Capture the cell that displays the provided text and extract its (X, Y) central coordinate. 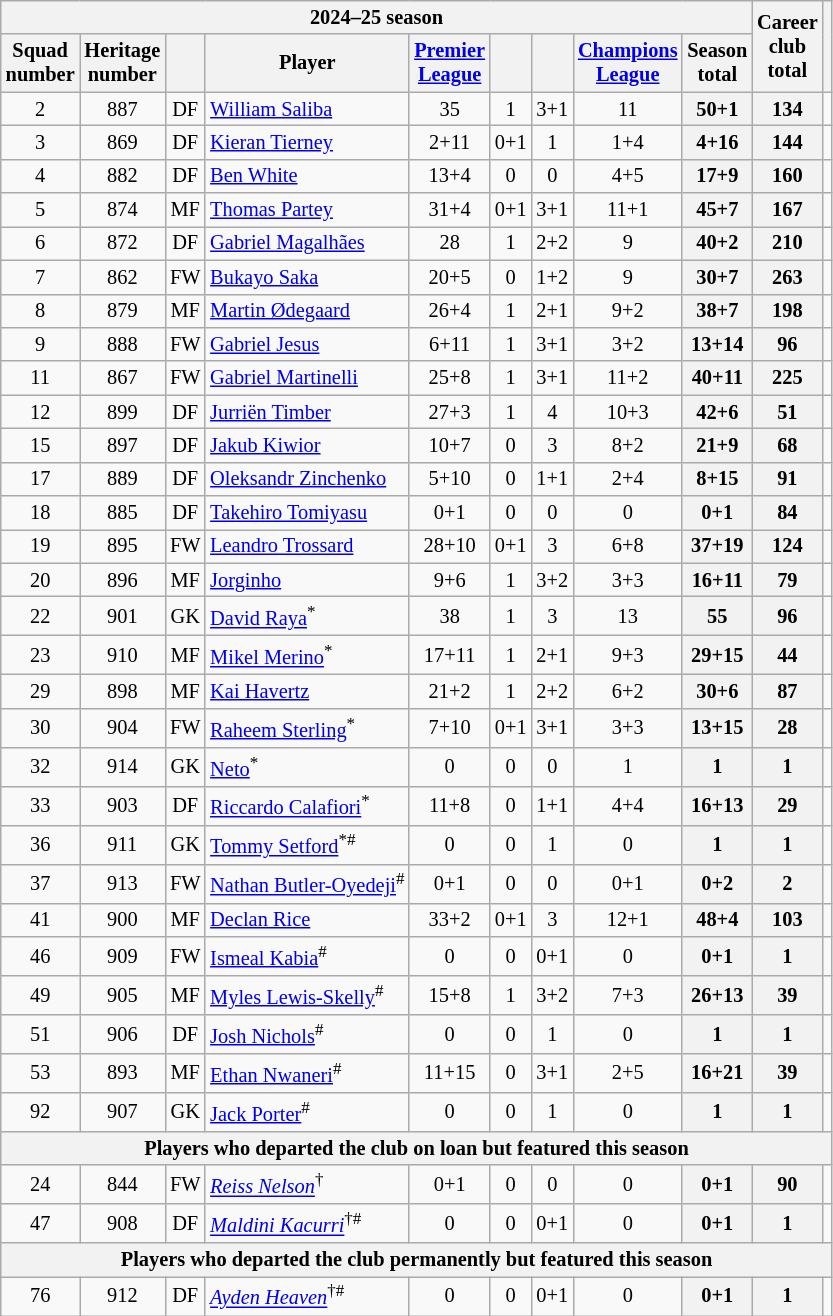
2+11 (450, 142)
9+3 (628, 654)
38 (450, 616)
124 (787, 546)
Players who departed the club on loan but featured this season (416, 1148)
882 (123, 176)
41 (40, 920)
4+4 (628, 806)
31+4 (450, 210)
22 (40, 616)
48+4 (717, 920)
37 (40, 884)
33+2 (450, 920)
103 (787, 920)
909 (123, 956)
Heritagenumber (123, 63)
Jorginho (307, 580)
198 (787, 311)
Riccardo Calafiori* (307, 806)
Takehiro Tomiyasu (307, 513)
910 (123, 654)
37+19 (717, 546)
2024–25 season (376, 17)
0+2 (717, 884)
23 (40, 654)
11+1 (628, 210)
Mikel Merino* (307, 654)
Nathan Butler-Oyedeji# (307, 884)
1+2 (552, 277)
Kieran Tierney (307, 142)
29+15 (717, 654)
903 (123, 806)
896 (123, 580)
William Saliba (307, 109)
Ethan Nwaneri# (307, 1072)
5 (40, 210)
30+6 (717, 691)
91 (787, 479)
9+6 (450, 580)
912 (123, 1296)
ChampionsLeague (628, 63)
144 (787, 142)
38+7 (717, 311)
Ayden Heaven†# (307, 1296)
5+10 (450, 479)
862 (123, 277)
Kai Havertz (307, 691)
893 (123, 1072)
32 (40, 766)
7 (40, 277)
899 (123, 412)
1+4 (628, 142)
Seasontotal (717, 63)
2+4 (628, 479)
Ismeal Kabia# (307, 956)
Ben White (307, 176)
134 (787, 109)
6 (40, 243)
Declan Rice (307, 920)
Oleksandr Zinchenko (307, 479)
225 (787, 378)
Reiss Nelson† (307, 1184)
79 (787, 580)
6+11 (450, 344)
906 (123, 1034)
895 (123, 546)
16+13 (717, 806)
6+8 (628, 546)
879 (123, 311)
888 (123, 344)
92 (40, 1112)
16+21 (717, 1072)
53 (40, 1072)
887 (123, 109)
Josh Nichols# (307, 1034)
Gabriel Martinelli (307, 378)
4+16 (717, 142)
Neto* (307, 766)
11+2 (628, 378)
21+9 (717, 445)
2+5 (628, 1072)
27+3 (450, 412)
Martin Ødegaard (307, 311)
12+1 (628, 920)
76 (40, 1296)
Jakub Kiwior (307, 445)
47 (40, 1224)
24 (40, 1184)
18 (40, 513)
889 (123, 479)
40+2 (717, 243)
45+7 (717, 210)
87 (787, 691)
7+10 (450, 728)
30+7 (717, 277)
15+8 (450, 994)
35 (450, 109)
210 (787, 243)
Tommy Setford*# (307, 844)
874 (123, 210)
16+11 (717, 580)
8+2 (628, 445)
901 (123, 616)
914 (123, 766)
49 (40, 994)
167 (787, 210)
263 (787, 277)
Maldini Kacurri†# (307, 1224)
17 (40, 479)
160 (787, 176)
17+9 (717, 176)
33 (40, 806)
13+4 (450, 176)
900 (123, 920)
20 (40, 580)
15 (40, 445)
13+14 (717, 344)
8+15 (717, 479)
904 (123, 728)
Gabriel Jesus (307, 344)
20+5 (450, 277)
Squadnumber (40, 63)
PremierLeague (450, 63)
6+2 (628, 691)
897 (123, 445)
869 (123, 142)
90 (787, 1184)
11+8 (450, 806)
907 (123, 1112)
13+15 (717, 728)
26+4 (450, 311)
55 (717, 616)
867 (123, 378)
872 (123, 243)
19 (40, 546)
905 (123, 994)
68 (787, 445)
10+7 (450, 445)
11+15 (450, 1072)
21+2 (450, 691)
46 (40, 956)
12 (40, 412)
9+2 (628, 311)
42+6 (717, 412)
4+5 (628, 176)
898 (123, 691)
44 (787, 654)
36 (40, 844)
844 (123, 1184)
26+13 (717, 994)
Myles Lewis-Skelly# (307, 994)
885 (123, 513)
Bukayo Saka (307, 277)
Raheem Sterling* (307, 728)
Jack Porter# (307, 1112)
Thomas Partey (307, 210)
Jurriën Timber (307, 412)
908 (123, 1224)
911 (123, 844)
7+3 (628, 994)
913 (123, 884)
30 (40, 728)
25+8 (450, 378)
Careerclubtotal (787, 46)
Gabriel Magalhães (307, 243)
13 (628, 616)
50+1 (717, 109)
Players who departed the club permanently but featured this season (416, 1260)
28+10 (450, 546)
84 (787, 513)
40+11 (717, 378)
17+11 (450, 654)
10+3 (628, 412)
8 (40, 311)
David Raya* (307, 616)
Player (307, 63)
Leandro Trossard (307, 546)
